Determine the [x, y] coordinate at the center of the cell enclosing the given text.  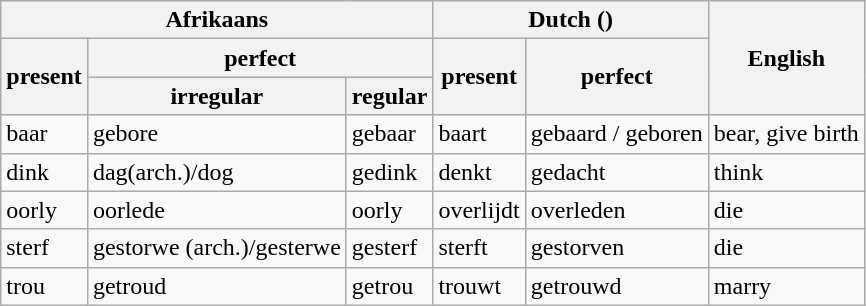
oorlede [216, 210]
trouwt [479, 286]
bear, give birth [786, 134]
think [786, 172]
denkt [479, 172]
sterft [479, 248]
gedink [390, 172]
English [786, 58]
getrouwd [616, 286]
gebaar [390, 134]
irregular [216, 96]
dink [44, 172]
trou [44, 286]
overleden [616, 210]
getroud [216, 286]
regular [390, 96]
gebaard / geboren [616, 134]
marry [786, 286]
getrou [390, 286]
dag(arch.)/dog [216, 172]
gedacht [616, 172]
gebore [216, 134]
Dutch () [570, 20]
baart [479, 134]
gesterf [390, 248]
sterf [44, 248]
overlijdt [479, 210]
gestorwe (arch.)/gesterwe [216, 248]
Afrikaans [217, 20]
baar [44, 134]
gestorven [616, 248]
